Provide the (x, y) coordinate of the cell's center where the given text is located.  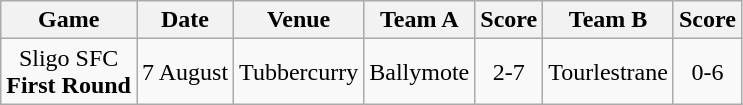
Tubbercurry (299, 72)
Team A (420, 20)
7 August (184, 72)
Ballymote (420, 72)
0-6 (707, 72)
Tourlestrane (608, 72)
Team B (608, 20)
Sligo SFCFirst Round (69, 72)
2-7 (509, 72)
Game (69, 20)
Venue (299, 20)
Date (184, 20)
